Return [x, y] of the center of cell containing provided text 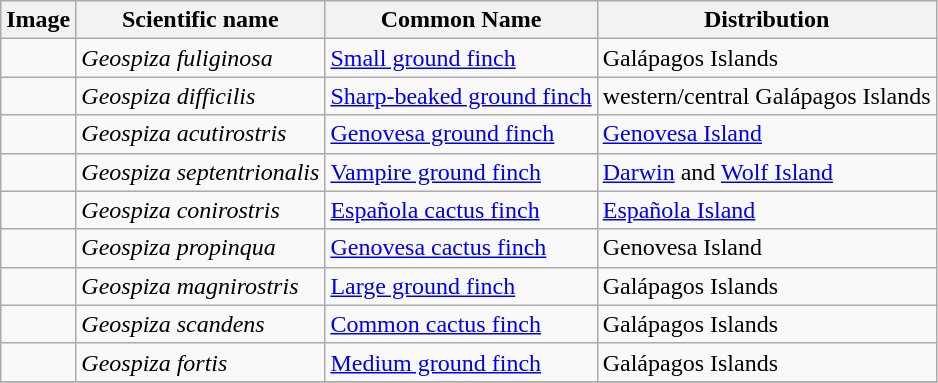
Geospiza scandens [200, 324]
Geospiza propinqua [200, 248]
Image [38, 20]
Geospiza acutirostris [200, 134]
Small ground finch [461, 58]
Vampire ground finch [461, 172]
Common Name [461, 20]
Geospiza fortis [200, 362]
Geospiza difficilis [200, 96]
Geospiza fuliginosa [200, 58]
Medium ground finch [461, 362]
Distribution [766, 20]
Darwin and Wolf Island [766, 172]
Española cactus finch [461, 210]
Geospiza magnirostris [200, 286]
Genovesa cactus finch [461, 248]
Geospiza septentrionalis [200, 172]
Geospiza conirostris [200, 210]
Scientific name [200, 20]
Sharp-beaked ground finch [461, 96]
Española Island [766, 210]
Large ground finch [461, 286]
western/central Galápagos Islands [766, 96]
Genovesa ground finch [461, 134]
Common cactus finch [461, 324]
